Scan for the cell matching the given text and deliver its (X, Y) coordinate at center. 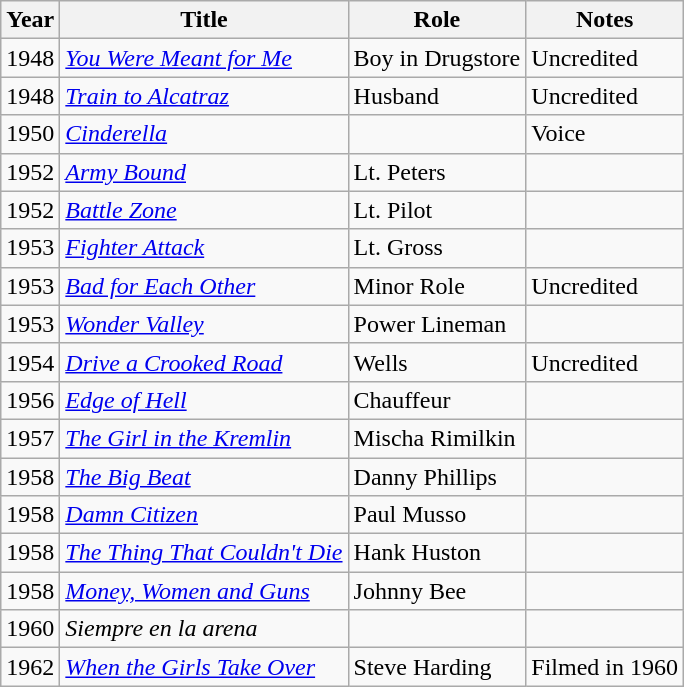
Wells (437, 362)
1960 (30, 629)
Bad for Each Other (204, 286)
Role (437, 20)
Notes (605, 20)
Paul Musso (437, 515)
Fighter Attack (204, 248)
The Big Beat (204, 477)
Drive a Crooked Road (204, 362)
Train to Alcatraz (204, 96)
Filmed in 1960 (605, 667)
Mischa Rimilkin (437, 438)
Damn Citizen (204, 515)
Husband (437, 96)
Cinderella (204, 134)
Edge of Hell (204, 400)
Minor Role (437, 286)
1957 (30, 438)
Hank Huston (437, 553)
1954 (30, 362)
Johnny Bee (437, 591)
Danny Phillips (437, 477)
The Thing That Couldn't Die (204, 553)
Power Lineman (437, 324)
Voice (605, 134)
Boy in Drugstore (437, 58)
Battle Zone (204, 210)
Lt. Pilot (437, 210)
Lt. Gross (437, 248)
Chauffeur (437, 400)
1950 (30, 134)
Army Bound (204, 172)
Steve Harding (437, 667)
The Girl in the Kremlin (204, 438)
Year (30, 20)
When the Girls Take Over (204, 667)
Lt. Peters (437, 172)
1962 (30, 667)
Siempre en la arena (204, 629)
1956 (30, 400)
Title (204, 20)
You Were Meant for Me (204, 58)
Money, Women and Guns (204, 591)
Wonder Valley (204, 324)
